Locate the cell with the specified text and output its (x, y) center coordinate. 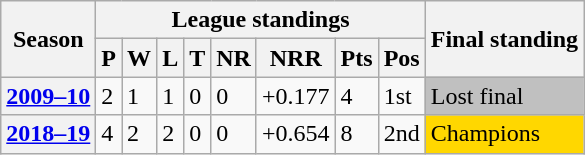
8 (356, 134)
Lost final (504, 96)
T (198, 58)
NR (234, 58)
2nd (402, 134)
L (170, 58)
2018–19 (48, 134)
Season (48, 39)
Champions (504, 134)
+0.654 (296, 134)
P (109, 58)
Pos (402, 58)
+0.177 (296, 96)
Final standing (504, 39)
Pts (356, 58)
2009–10 (48, 96)
NRR (296, 58)
1st (402, 96)
W (140, 58)
League standings (260, 20)
